Extract the [X, Y] coordinate from the center of the cell holding the provided text.  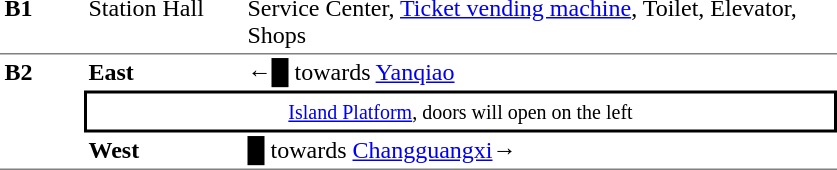
█ towards Changguangxi→ [540, 151]
B2 [42, 112]
East [164, 72]
West [164, 151]
Island Platform, doors will open on the left [460, 111]
←█ towards Yanqiao [540, 72]
